Scan for the cell matching the given text and deliver its [X, Y] coordinate at center. 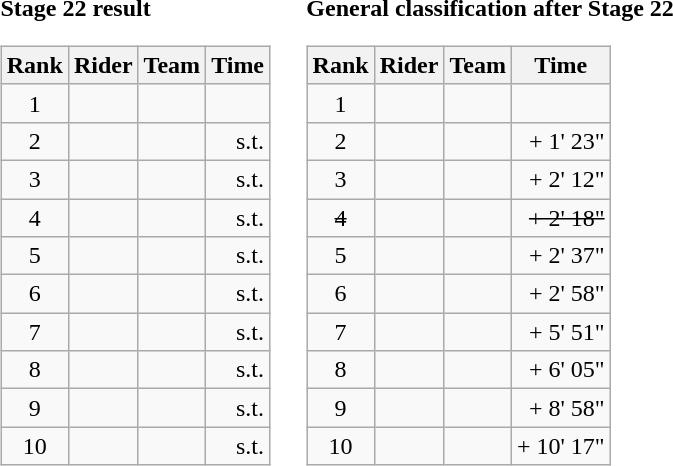
+ 1' 23" [560, 141]
+ 5' 51" [560, 332]
+ 6' 05" [560, 370]
+ 10' 17" [560, 446]
+ 2' 37" [560, 256]
+ 2' 12" [560, 179]
+ 2' 58" [560, 294]
+ 8' 58" [560, 408]
+ 2' 18" [560, 217]
